Identify which cell holds the provided text, then report its (X, Y) central coordinate. 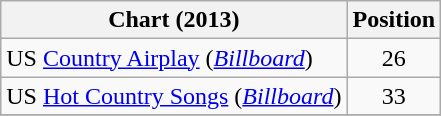
26 (394, 58)
Chart (2013) (174, 20)
Position (394, 20)
33 (394, 96)
US Hot Country Songs (Billboard) (174, 96)
US Country Airplay (Billboard) (174, 58)
